Detect which cell encompasses the target text, then output its (X, Y) center coordinate. 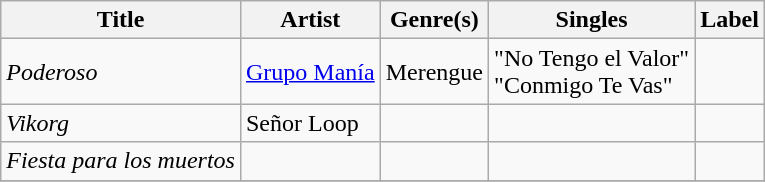
"No Tengo el Valor""Conmigo Te Vas" (592, 72)
Title (121, 20)
Label (730, 20)
Artist (310, 20)
Merengue (434, 72)
Genre(s) (434, 20)
Fiesta para los muertos (121, 161)
Poderoso (121, 72)
Señor Loop (310, 123)
Singles (592, 20)
Vikorg (121, 123)
Grupo Manía (310, 72)
